Capture the cell that displays the provided text and extract its [x, y] central coordinate. 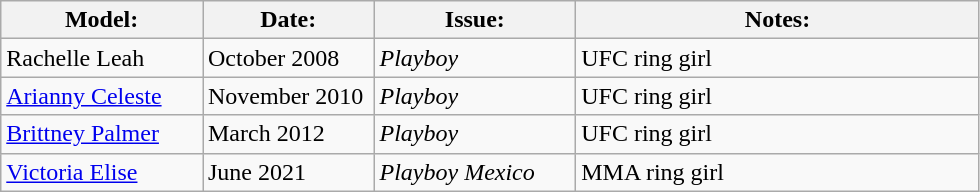
Rachelle Leah [102, 58]
June 2021 [288, 172]
Notes: [778, 20]
Victoria Elise [102, 172]
Model: [102, 20]
November 2010 [288, 96]
Brittney Palmer [102, 134]
Date: [288, 20]
Playboy Mexico [475, 172]
October 2008 [288, 58]
MMA ring girl [778, 172]
Issue: [475, 20]
Arianny Celeste [102, 96]
March 2012 [288, 134]
